Locate the cell with the specified text and output its (x, y) center coordinate. 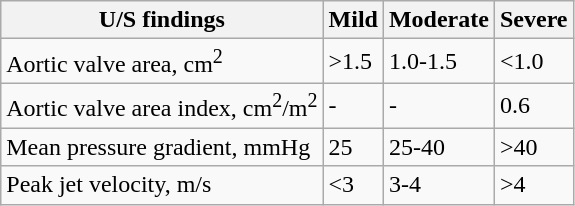
0.6 (534, 106)
>1.5 (353, 62)
>40 (534, 147)
Moderate (438, 20)
Mild (353, 20)
3-4 (438, 185)
Mean pressure gradient, mmHg (162, 147)
Aortic valve area, cm2 (162, 62)
Peak jet velocity, m/s (162, 185)
Severe (534, 20)
<3 (353, 185)
25 (353, 147)
25-40 (438, 147)
Aortic valve area index, cm2/m2 (162, 106)
1.0-1.5 (438, 62)
>4 (534, 185)
U/S findings (162, 20)
<1.0 (534, 62)
